Return the (x, y) coordinate for the center point of the cell that contains the specified text.  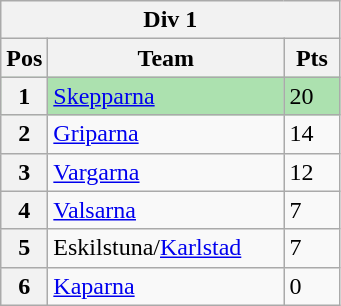
12 (312, 172)
0 (312, 286)
Griparna (166, 134)
20 (312, 96)
2 (24, 134)
Pos (24, 58)
3 (24, 172)
Team (166, 58)
4 (24, 210)
Skepparna (166, 96)
Vargarna (166, 172)
Pts (312, 58)
1 (24, 96)
Eskilstuna/Karlstad (166, 248)
Valsarna (166, 210)
14 (312, 134)
Div 1 (170, 20)
Kaparna (166, 286)
5 (24, 248)
6 (24, 286)
